Return the [x, y] coordinate for the center point of the cell that contains the specified text.  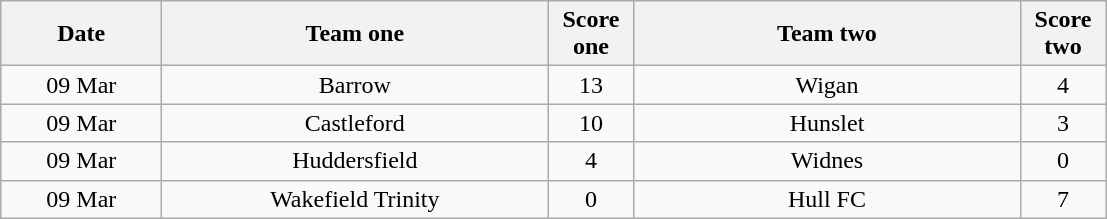
Barrow [355, 85]
Score one [591, 34]
Team one [355, 34]
7 [1063, 199]
Castleford [355, 123]
Team two [827, 34]
Widnes [827, 161]
Wigan [827, 85]
3 [1063, 123]
Wakefield Trinity [355, 199]
Score two [1063, 34]
Date [82, 34]
13 [591, 85]
Huddersfield [355, 161]
10 [591, 123]
Hunslet [827, 123]
Hull FC [827, 199]
